Scan for the cell matching the given text and deliver its [X, Y] coordinate at center. 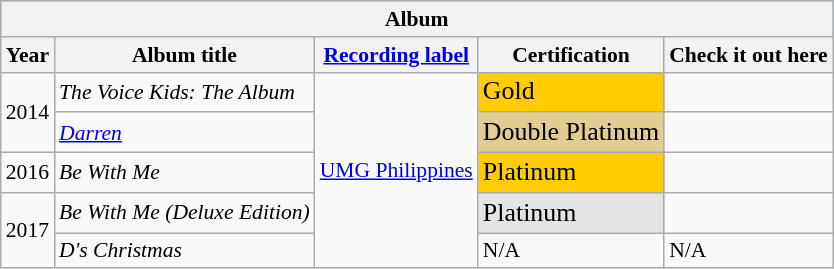
Be With Me (Deluxe Edition) [184, 213]
Darren [184, 133]
Be With Me [184, 173]
Album title [184, 55]
Gold [571, 92]
Recording label [396, 55]
Check it out here [748, 55]
2014 [28, 112]
Double Platinum [571, 133]
Year [28, 55]
Certification [571, 55]
D's Christmas [184, 251]
The Voice Kids: The Album [184, 92]
UMG Philippines [396, 170]
2017 [28, 231]
Album [417, 19]
2016 [28, 173]
